Find where the given text appears and provide that cell's center as [X, Y] coordinate. 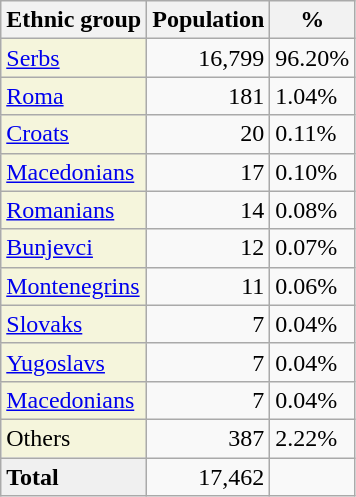
Others [74, 438]
12 [208, 248]
1.04% [312, 96]
181 [208, 96]
0.10% [312, 172]
% [312, 20]
Bunjevci [74, 248]
0.08% [312, 210]
Total [74, 477]
17 [208, 172]
Montenegrins [74, 286]
11 [208, 286]
Roma [74, 96]
387 [208, 438]
Croats [74, 134]
Romanians [74, 210]
16,799 [208, 58]
0.11% [312, 134]
Slovaks [74, 324]
17,462 [208, 477]
0.07% [312, 248]
Population [208, 20]
2.22% [312, 438]
96.20% [312, 58]
0.06% [312, 286]
14 [208, 210]
Ethnic group [74, 20]
Yugoslavs [74, 362]
Serbs [74, 58]
20 [208, 134]
